Return (x, y) of the center of cell containing provided text 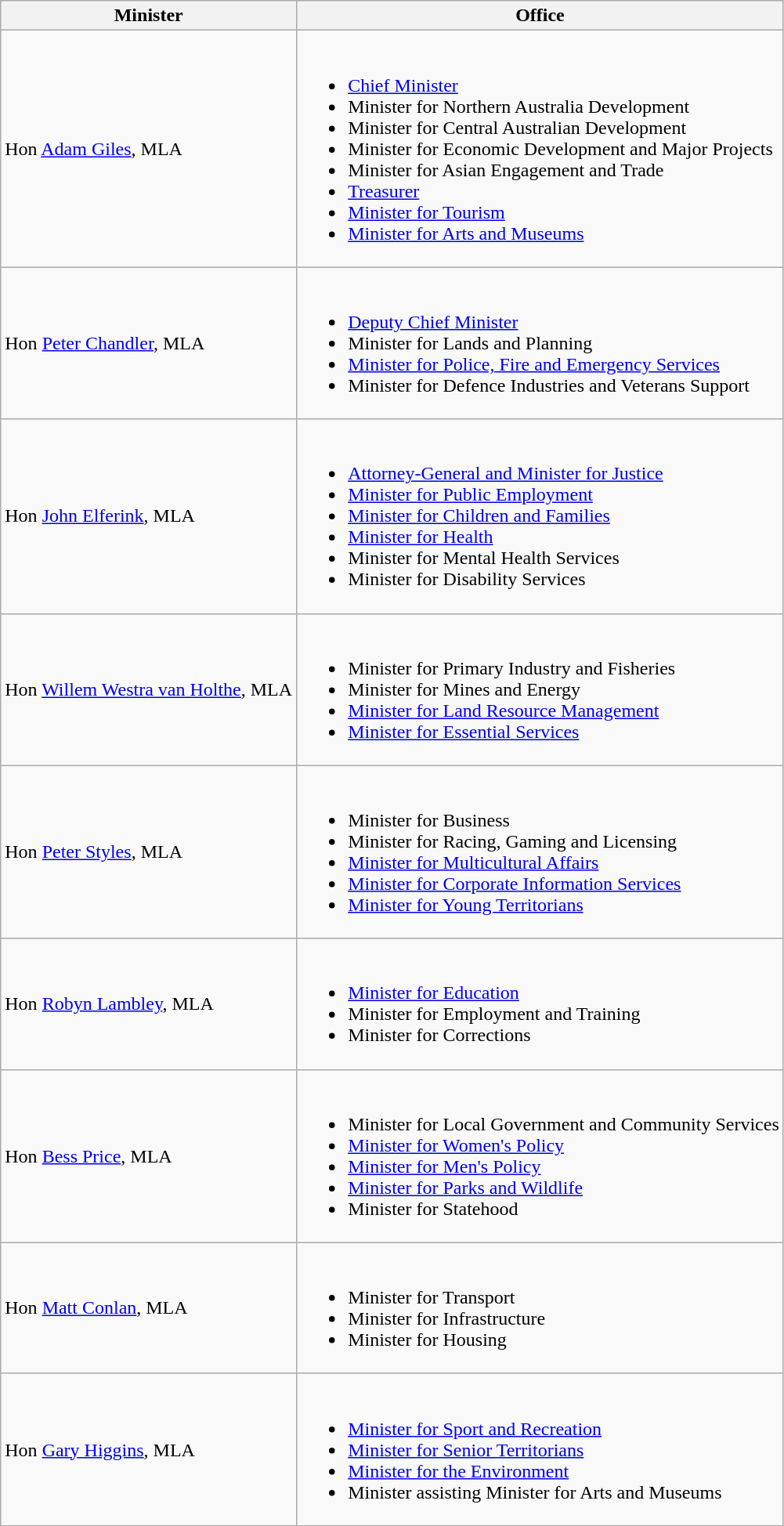
Hon Peter Chandler, MLA (149, 343)
Minister for EducationMinister for Employment and TrainingMinister for Corrections (540, 1004)
Hon Peter Styles, MLA (149, 852)
Hon Adam Giles, MLA (149, 149)
Hon Willem Westra van Holthe, MLA (149, 689)
Minister (149, 16)
Minister for Sport and RecreationMinister for Senior TerritoriansMinister for the EnvironmentMinister assisting Minister for Arts and Museums (540, 1449)
Office (540, 16)
Hon Gary Higgins, MLA (149, 1449)
Minister for TransportMinister for InfrastructureMinister for Housing (540, 1308)
Hon John Elferink, MLA (149, 516)
Minister for Primary Industry and FisheriesMinister for Mines and EnergyMinister for Land Resource ManagementMinister for Essential Services (540, 689)
Hon Matt Conlan, MLA (149, 1308)
Hon Bess Price, MLA (149, 1156)
Hon Robyn Lambley, MLA (149, 1004)
